Provide the (x, y) coordinate of the cell's center where the given text is located.  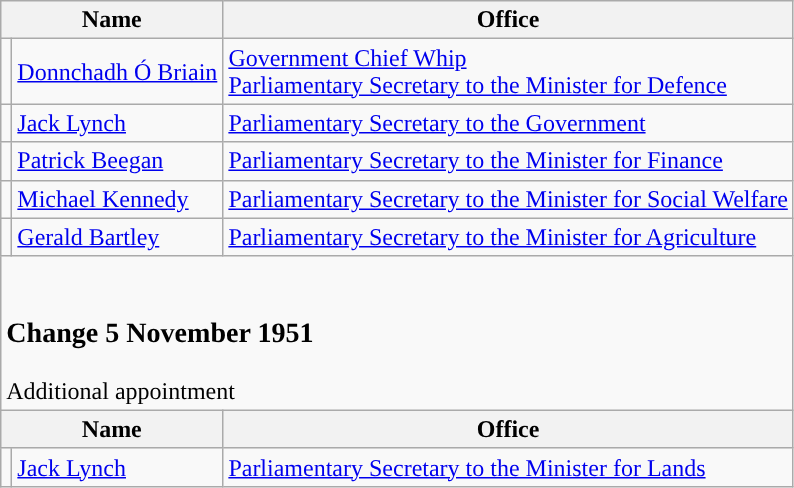
Donnchadh Ó Briain (118, 72)
Change 5 November 1951Additional appointment (398, 333)
Parliamentary Secretary to the Government (508, 123)
Parliamentary Secretary to the Minister for Finance (508, 161)
Michael Kennedy (118, 199)
Gerald Bartley (118, 237)
Parliamentary Secretary to the Minister for Social Welfare (508, 199)
Parliamentary Secretary to the Minister for Lands (508, 467)
Patrick Beegan (118, 161)
Government Chief WhipParliamentary Secretary to the Minister for Defence (508, 72)
Parliamentary Secretary to the Minister for Agriculture (508, 237)
